Return the [X, Y] coordinate for the center point of the cell that contains the specified text.  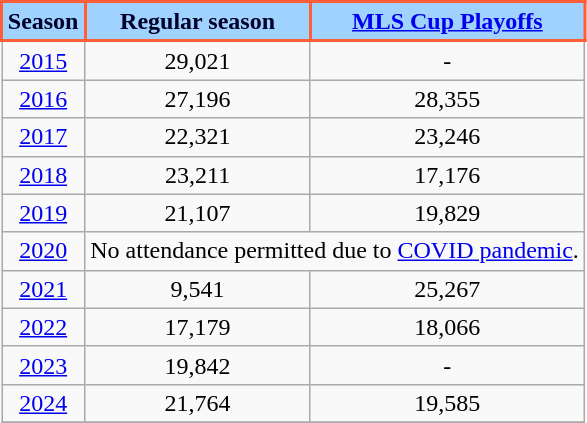
Regular season [198, 22]
9,541 [198, 289]
19,829 [447, 213]
2019 [44, 213]
22,321 [198, 137]
MLS Cup Playoffs [447, 22]
17,176 [447, 175]
2017 [44, 137]
2023 [44, 365]
2015 [44, 60]
19,585 [447, 403]
18,066 [447, 327]
2021 [44, 289]
23,246 [447, 137]
21,107 [198, 213]
19,842 [198, 365]
2020 [44, 251]
2016 [44, 99]
27,196 [198, 99]
2024 [44, 403]
29,021 [198, 60]
2018 [44, 175]
Season [44, 22]
21,764 [198, 403]
25,267 [447, 289]
2022 [44, 327]
No attendance permitted due to COVID pandemic. [335, 251]
23,211 [198, 175]
28,355 [447, 99]
17,179 [198, 327]
